Locate the cell with the specified text and output its (X, Y) center coordinate. 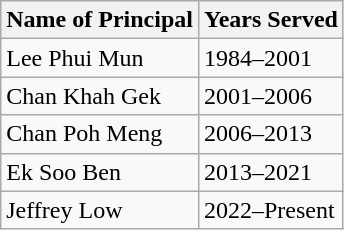
Chan Khah Gek (100, 96)
2022–Present (270, 210)
1984–2001 (270, 58)
Jeffrey Low (100, 210)
Lee Phui Mun (100, 58)
Name of Principal (100, 20)
2001–2006 (270, 96)
Ek Soo Ben (100, 172)
Years Served (270, 20)
Chan Poh Meng (100, 134)
2006–2013 (270, 134)
2013–2021 (270, 172)
